Extract the (x, y) coordinate from the center of the cell holding the provided text.  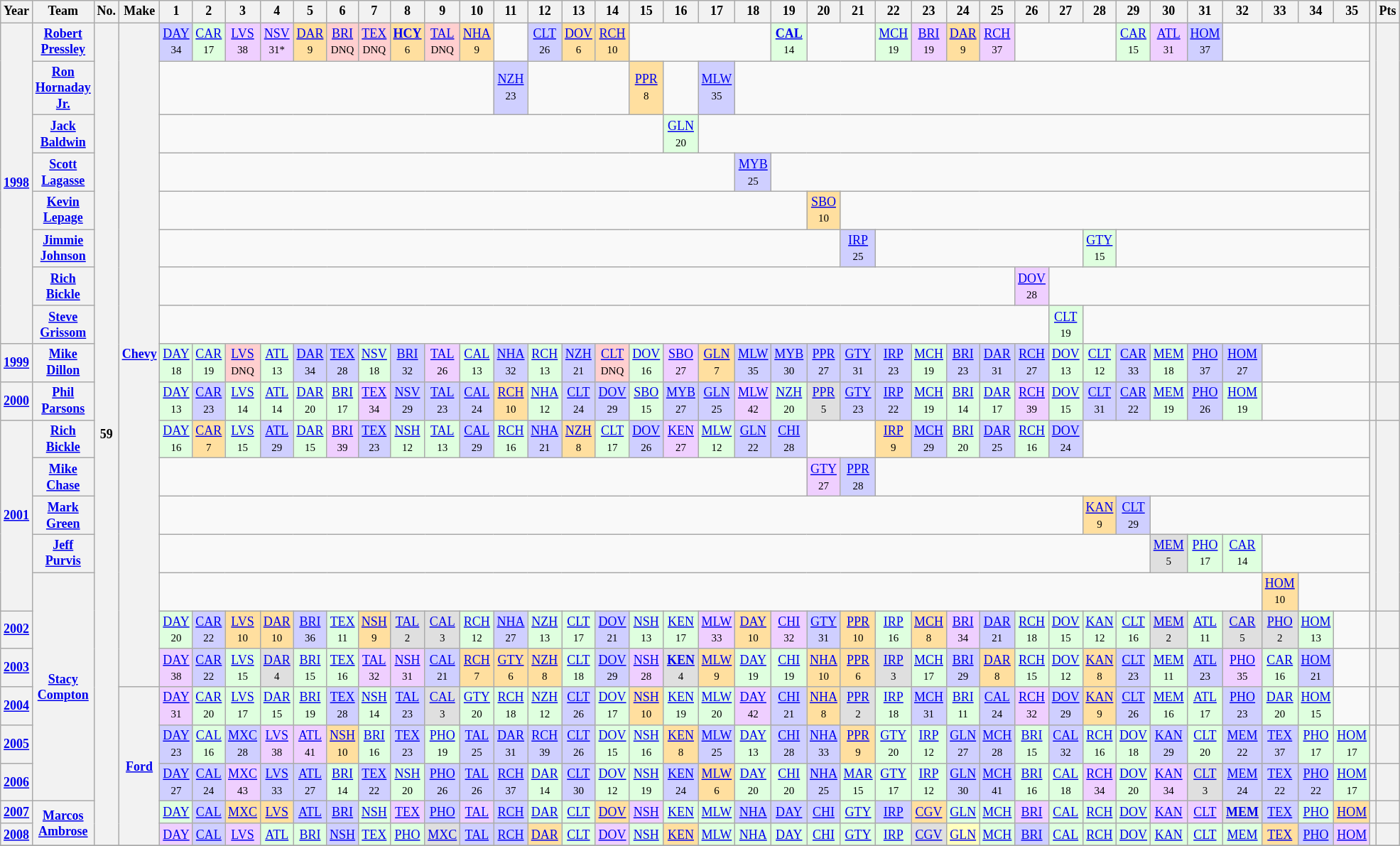
28 (1100, 11)
MCH8 (929, 630)
GLN22 (753, 439)
IRP3 (894, 668)
MYB27 (681, 401)
CAR23 (209, 401)
Robert Pressley (63, 42)
4 (277, 11)
1998 (17, 183)
DOV24 (1065, 439)
ATL31 (1168, 42)
MYB30 (789, 363)
BRI39 (342, 439)
CLT18 (579, 668)
3 (243, 11)
NHA33 (824, 744)
PPR8 (646, 88)
8 (408, 11)
TALDNQ (443, 42)
CAL18 (1065, 782)
PHO19 (443, 744)
IRP18 (894, 706)
Chevy (139, 355)
DAY16 (176, 439)
MEM11 (1168, 668)
24 (963, 11)
2007 (17, 813)
MLW20 (716, 706)
GTY17 (894, 782)
2005 (17, 744)
CAR33 (1134, 363)
DOV16 (646, 363)
LVS33 (277, 782)
BRI36 (310, 630)
MLW9 (716, 668)
MCH28 (997, 744)
PHO23 (1243, 706)
NSV18 (374, 363)
Ron Hornaday Jr. (63, 88)
BRI34 (963, 630)
MXC28 (243, 744)
HOM27 (1243, 363)
NHA12 (545, 401)
23 (929, 11)
MLW33 (716, 630)
35 (1352, 11)
DAY18 (176, 363)
DAY34 (176, 42)
11 (511, 11)
NZH21 (579, 363)
CAR17 (209, 42)
CAL21 (443, 668)
DOV17 (612, 706)
IRP25 (858, 249)
Make (139, 11)
LVS17 (243, 706)
CAR7 (209, 439)
DAR25 (997, 439)
NHA32 (511, 363)
Steve Grissom (63, 325)
RCH12 (477, 630)
MLW42 (753, 401)
CAR19 (209, 363)
DAY19 (753, 668)
DAR34 (310, 363)
HOM13 (1315, 630)
2003 (17, 668)
31 (1205, 11)
10 (477, 11)
CAR14 (1243, 553)
DOV13 (1065, 363)
LVSDNQ (243, 363)
TEX34 (374, 401)
DOV26 (646, 439)
CLT16 (1134, 630)
2000 (17, 401)
Kevin Lepage (63, 210)
LVS14 (243, 401)
BRI32 (408, 363)
9 (443, 11)
DOV20 (1134, 782)
NSH31 (408, 668)
ATL23 (1205, 668)
NHA25 (824, 782)
MYB25 (753, 172)
No. (107, 11)
PPR9 (858, 744)
HOM19 (1243, 401)
14 (612, 11)
GLN27 (963, 744)
NSV31* (277, 42)
DAR14 (545, 782)
ATL14 (277, 401)
CHI20 (789, 782)
CAR16 (1280, 668)
RCH15 (1032, 668)
SBO15 (646, 401)
TEX11 (342, 630)
CAL13 (477, 363)
27 (1065, 11)
MEM19 (1168, 401)
29 (1134, 11)
NZH23 (511, 88)
NSH16 (646, 744)
NSH28 (646, 668)
2004 (17, 706)
GLN30 (963, 782)
16 (681, 11)
2 (209, 11)
MCH41 (997, 782)
GLN20 (681, 134)
PHO37 (1205, 363)
7 (374, 11)
TAL2 (408, 630)
Scott Lagasse (63, 172)
KEN4 (681, 668)
NHA10 (824, 668)
NHA9 (477, 42)
CAR20 (209, 706)
KEN19 (681, 706)
Jimmie Johnson (63, 249)
Mike Dillon (63, 363)
TEX37 (1280, 744)
Ford (139, 766)
NHA8 (824, 706)
22 (894, 11)
NZH13 (545, 630)
NZH20 (789, 401)
17 (716, 11)
TAL32 (374, 668)
RCH7 (477, 668)
Stacy Compton (63, 687)
Year (17, 11)
2006 (17, 782)
MCH31 (929, 706)
MLW25 (716, 744)
DAR21 (997, 630)
18 (753, 11)
BRI29 (963, 668)
19 (789, 11)
5 (310, 11)
Mike Chase (63, 477)
TEXDNQ (374, 42)
MEM16 (1168, 706)
NZH12 (545, 706)
30 (1168, 11)
25 (997, 11)
BRI20 (963, 439)
NSH12 (408, 439)
NSH14 (374, 706)
PPR6 (858, 668)
TAL25 (477, 744)
CAL29 (477, 439)
RCH13 (545, 363)
IRP9 (894, 439)
SBO10 (824, 210)
DAY42 (753, 706)
NSH20 (408, 782)
ATL17 (1205, 706)
NSH9 (374, 630)
SBO27 (681, 363)
CLT19 (1065, 325)
GLN7 (716, 363)
CAL32 (1065, 744)
CLT12 (1100, 363)
CHI21 (789, 706)
DOV21 (612, 630)
IRP23 (894, 363)
PHO2 (1280, 630)
KEN27 (681, 439)
DAY27 (176, 782)
CLT3 (1205, 782)
CLT20 (1205, 744)
DAR4 (277, 668)
DAY23 (176, 744)
PHO35 (1243, 668)
IRP16 (894, 630)
MLW6 (716, 782)
CLT29 (1134, 515)
GLN25 (716, 401)
15 (646, 11)
ATL11 (1205, 630)
Pts (1388, 11)
DOV6 (579, 42)
GTY23 (858, 401)
PHO22 (1315, 782)
ATL27 (310, 782)
1999 (17, 363)
RCH27 (1032, 363)
PPR2 (858, 706)
HOM10 (1280, 592)
CAL16 (209, 744)
CHI32 (789, 630)
PPR5 (824, 401)
PPR10 (858, 630)
Jack Baldwin (63, 134)
MCH17 (929, 668)
BRI17 (342, 401)
NHA21 (545, 439)
KAN8 (1100, 668)
BRIDNQ (342, 42)
LVS10 (243, 630)
26 (1032, 11)
MEM5 (1168, 553)
Jeff Purvis (63, 553)
NSH19 (646, 782)
ATL29 (277, 439)
NSV29 (408, 401)
DAY38 (176, 668)
CLT31 (1100, 401)
MEM18 (1168, 363)
TEX16 (342, 668)
KEN8 (681, 744)
MEM22 (1243, 744)
KAN34 (1168, 782)
DAY31 (176, 706)
Team (63, 11)
MLW12 (716, 439)
MEM24 (1243, 782)
CAR5 (1243, 630)
GTY27 (824, 477)
2008 (17, 834)
RCH32 (1032, 706)
HOM21 (1315, 668)
HOM37 (1205, 42)
12 (545, 11)
CAL14 (789, 42)
PPR27 (824, 363)
20 (824, 11)
CAR15 (1134, 42)
CLT30 (579, 782)
2001 (17, 515)
59 (107, 434)
6 (342, 11)
Phil Parsons (63, 401)
GTY15 (1100, 249)
CLT23 (1134, 668)
DAR8 (997, 668)
KEN24 (681, 782)
2002 (17, 630)
PPR28 (858, 477)
21 (858, 11)
Mark Green (63, 515)
NSH13 (646, 630)
Marcos Ambrose (63, 823)
CLTDNQ (612, 363)
DOV28 (1032, 286)
BRI11 (963, 706)
ATL13 (277, 363)
GTY6 (511, 668)
KEN17 (681, 630)
13 (579, 11)
34 (1315, 11)
DOV18 (1134, 744)
KAN12 (1100, 630)
BRI23 (963, 363)
1 (176, 11)
NHA27 (511, 630)
TAL13 (443, 439)
CLT24 (579, 401)
MAR15 (858, 782)
IRP22 (894, 401)
HCY6 (408, 42)
DAR17 (997, 401)
HOM15 (1315, 706)
33 (1280, 11)
CHI19 (789, 668)
32 (1243, 11)
DAY10 (753, 630)
ATL41 (310, 744)
DAR10 (277, 630)
KAN29 (1168, 744)
MEM2 (1168, 630)
MCH29 (929, 439)
MXC43 (243, 782)
RCH34 (1100, 782)
